Search for the cell housing the specified text and yield its [x, y] center coordinate. 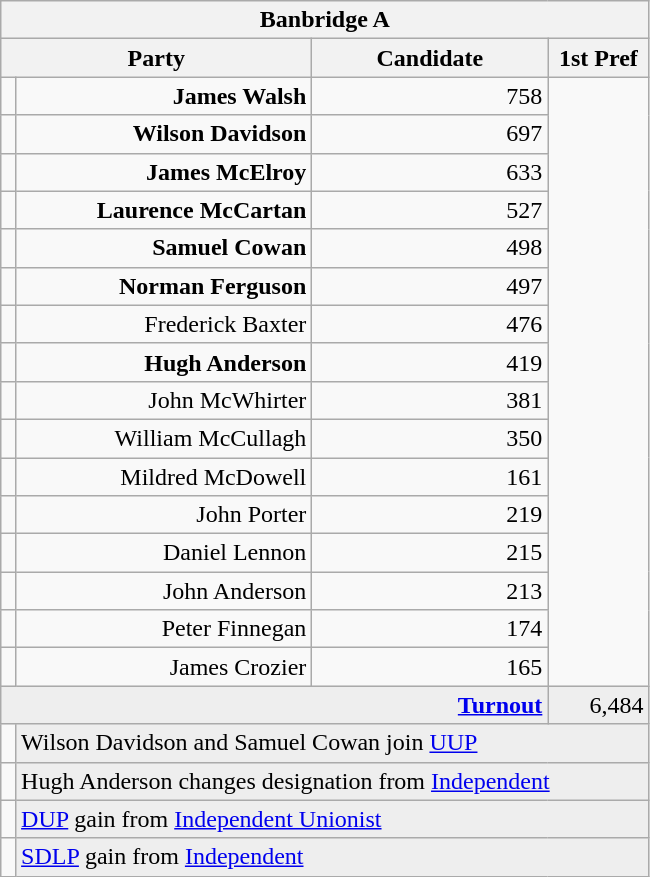
Laurence McCartan [164, 210]
758 [430, 96]
497 [430, 286]
James McElroy [164, 172]
633 [430, 172]
DUP gain from Independent Unionist [332, 819]
Mildred McDowell [164, 477]
527 [430, 210]
John Porter [164, 515]
697 [430, 134]
Hugh Anderson changes designation from Independent [332, 781]
Wilson Davidson [164, 134]
350 [430, 438]
James Walsh [164, 96]
498 [430, 248]
476 [430, 324]
6,484 [598, 705]
Daniel Lennon [164, 553]
Banbridge A [325, 20]
381 [430, 400]
419 [430, 362]
213 [430, 591]
Wilson Davidson and Samuel Cowan join UUP [332, 743]
William McCullagh [164, 438]
Peter Finnegan [164, 629]
Turnout [274, 705]
Party [156, 58]
Norman Ferguson [164, 286]
219 [430, 515]
165 [430, 667]
James Crozier [164, 667]
215 [430, 553]
Frederick Baxter [164, 324]
174 [430, 629]
Hugh Anderson [164, 362]
John Anderson [164, 591]
1st Pref [598, 58]
Candidate [430, 58]
SDLP gain from Independent [332, 857]
161 [430, 477]
John McWhirter [164, 400]
Samuel Cowan [164, 248]
